Pinpoint the cell where the given text exists, returning its (x, y) midpoint coordinate. 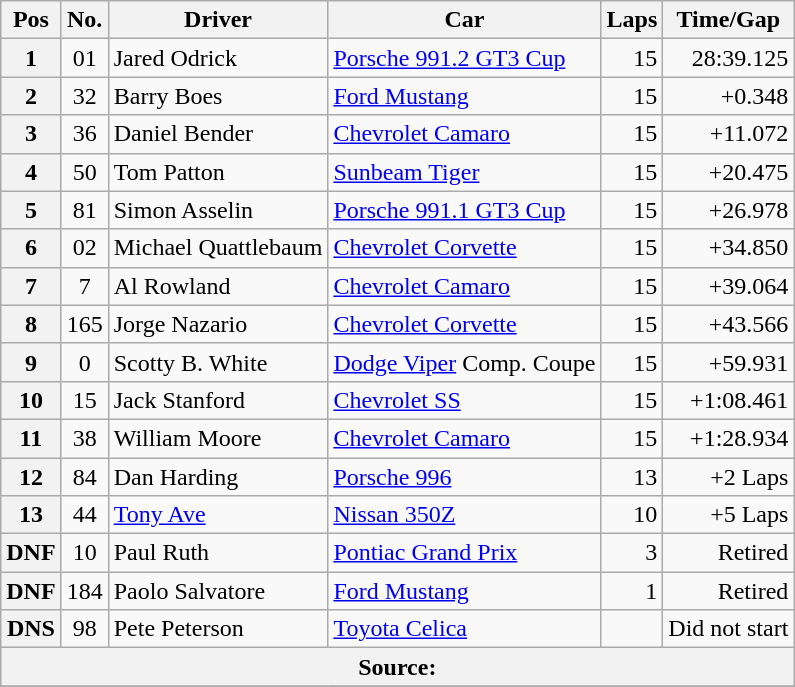
Nissan 350Z (464, 515)
Pete Peterson (218, 629)
Toyota Celica (464, 629)
165 (84, 324)
Porsche 991.2 GT3 Cup (464, 58)
Pontiac Grand Prix (464, 553)
2 (31, 96)
81 (84, 210)
Did not start (728, 629)
Laps (632, 20)
9 (31, 362)
Driver (218, 20)
+1:08.461 (728, 400)
Source: (398, 667)
+5 Laps (728, 515)
28:39.125 (728, 58)
+0.348 (728, 96)
98 (84, 629)
+39.064 (728, 286)
8 (31, 324)
+34.850 (728, 248)
Tom Patton (218, 172)
Time/Gap (728, 20)
William Moore (218, 438)
4 (31, 172)
Pos (31, 20)
Porsche 996 (464, 477)
Porsche 991.1 GT3 Cup (464, 210)
Dan Harding (218, 477)
Michael Quattlebaum (218, 248)
44 (84, 515)
Sunbeam Tiger (464, 172)
+59.931 (728, 362)
50 (84, 172)
Chevrolet SS (464, 400)
No. (84, 20)
Simon Asselin (218, 210)
01 (84, 58)
36 (84, 134)
32 (84, 96)
+20.475 (728, 172)
Scotty B. White (218, 362)
+43.566 (728, 324)
Jack Stanford (218, 400)
Car (464, 20)
+11.072 (728, 134)
Barry Boes (218, 96)
11 (31, 438)
+1:28.934 (728, 438)
Paolo Salvatore (218, 591)
Al Rowland (218, 286)
Jorge Nazario (218, 324)
02 (84, 248)
12 (31, 477)
+26.978 (728, 210)
DNS (31, 629)
Paul Ruth (218, 553)
+2 Laps (728, 477)
0 (84, 362)
5 (31, 210)
184 (84, 591)
38 (84, 438)
Jared Odrick (218, 58)
Tony Ave (218, 515)
Dodge Viper Comp. Coupe (464, 362)
6 (31, 248)
84 (84, 477)
Daniel Bender (218, 134)
